From the cell containing the given text, extract its center point as (X, Y) coordinate. 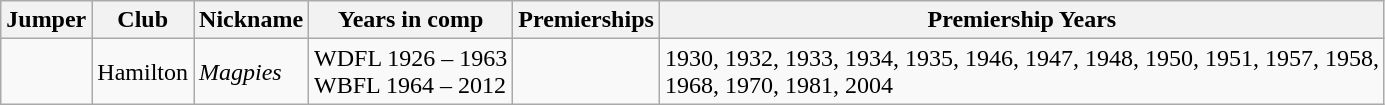
Nickname (252, 20)
1930, 1932, 1933, 1934, 1935, 1946, 1947, 1948, 1950, 1951, 1957, 1958, 1968, 1970, 1981, 2004 (1022, 72)
Premiership Years (1022, 20)
Club (143, 20)
Hamilton (143, 72)
WDFL 1926 – 1963 WBFL 1964 – 2012 (411, 72)
Jumper (46, 20)
Magpies (252, 72)
Years in comp (411, 20)
Premierships (586, 20)
